Search for the cell housing the specified text and yield its [X, Y] center coordinate. 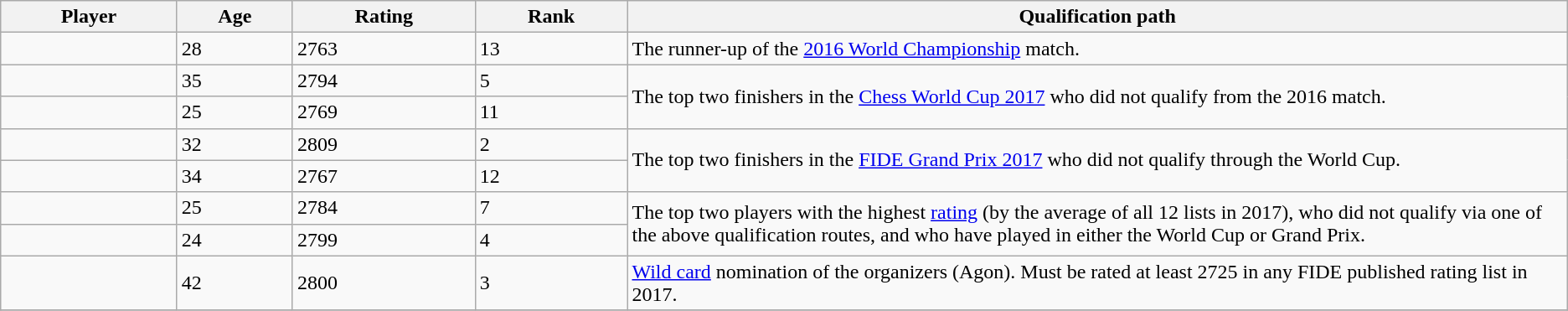
Player [89, 17]
32 [235, 144]
34 [235, 176]
12 [551, 176]
2763 [384, 49]
2 [551, 144]
The top two finishers in the Chess World Cup 2017 who did not qualify from the 2016 match. [1097, 96]
2809 [384, 144]
42 [235, 283]
2800 [384, 283]
Age [235, 17]
The runner-up of the 2016 World Championship match. [1097, 49]
11 [551, 112]
4 [551, 240]
2784 [384, 208]
7 [551, 208]
2794 [384, 80]
Rating [384, 17]
13 [551, 49]
2769 [384, 112]
Rank [551, 17]
2767 [384, 176]
35 [235, 80]
Qualification path [1097, 17]
2799 [384, 240]
3 [551, 283]
28 [235, 49]
5 [551, 80]
Wild card nomination of the organizers (Agon). Must be rated at least 2725 in any FIDE published rating list in 2017. [1097, 283]
24 [235, 240]
The top two finishers in the FIDE Grand Prix 2017 who did not qualify through the World Cup. [1097, 160]
